Identify which cell holds the provided text, then report its (x, y) central coordinate. 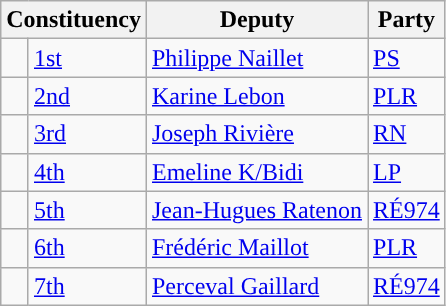
1st (87, 58)
PS (407, 58)
6th (87, 248)
5th (87, 210)
Karine Lebon (256, 96)
RN (407, 134)
4th (87, 172)
Philippe Naillet (256, 58)
Emeline K/Bidi (256, 172)
Constituency (74, 20)
Perceval Gaillard (256, 286)
LP (407, 172)
3rd (87, 134)
Joseph Rivière (256, 134)
Deputy (256, 20)
Frédéric Maillot (256, 248)
Jean-Hugues Ratenon (256, 210)
7th (87, 286)
Party (407, 20)
2nd (87, 96)
